Identify which cell holds the provided text, then report its [X, Y] central coordinate. 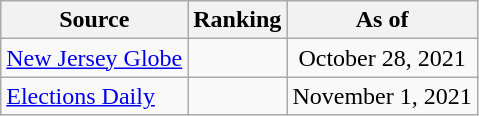
As of [382, 20]
October 28, 2021 [382, 58]
Elections Daily [94, 96]
Ranking [238, 20]
New Jersey Globe [94, 58]
November 1, 2021 [382, 96]
Source [94, 20]
